Output the (x, y) coordinate of the center of the cell containing the given text.  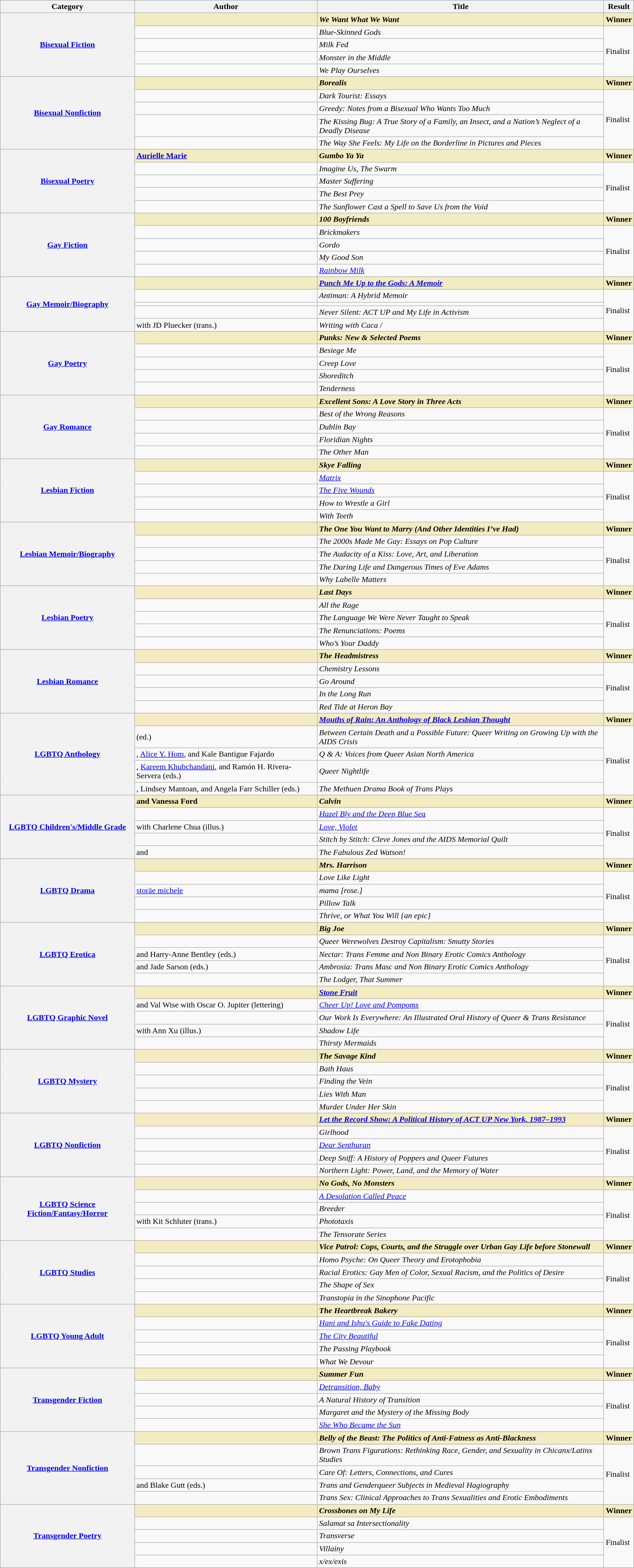
Aurielle Marie (226, 156)
Bisexual Nonfiction (68, 113)
Queer Nightlife (461, 771)
and Val Wise with Oscar O. Jupiter (lettering) (226, 1005)
Shoreditch (461, 376)
Category (68, 7)
LGBTQ Children's/Middle Grade (68, 827)
Salamat sa Intersectionality (461, 1523)
Vice Patrol: Cops, Courts, and the Struggle over Urban Gay Life before Stonewall (461, 1247)
Trans Sex: Clinical Approaches to Trans Sexualities and Erotic Embodiments (461, 1498)
Monster in the Middle (461, 58)
We Play Ourselves (461, 70)
and Harry-Anne Bentley (eds.) (226, 954)
The Methuen Drama Book of Trans Plays (461, 788)
A Natural History of Transition (461, 1400)
Transgender Nonfiction (68, 1468)
Queer Werewolves Destroy Capitalism: Smutty Stories (461, 941)
The Best Prey (461, 194)
The Audacity of a Kiss: Love, Art, and Liberation (461, 554)
Q & A: Voices from Queer Asian North America (461, 754)
mama [rose.] (461, 890)
The Other Man (461, 452)
, Alice Y. Hom, and Kale Bantigue Fajardo (226, 754)
Trans and Genderqueer Subjects in Medieval Hagiography (461, 1485)
Besiege Me (461, 350)
Title (461, 7)
Bisexual Poetry (68, 181)
Brickmakers (461, 232)
Punks: New & Selected Poems (461, 337)
Stitch by Stitch: Cleve Jones and the AIDS Memorial Quilt (461, 840)
The Kissing Bug: A True Story of a Family, an Insect, and a Nation’s Neglect of a Deadly Disease (461, 126)
Thrive, or What You Will {an epic} (461, 916)
Love Like Light (461, 878)
Matrix (461, 478)
Chemistry Lessons (461, 669)
No Gods, No Monsters (461, 1183)
Belly of the Beast: The Politics of Anti-Fatness as Anti-Blackness (461, 1438)
Phototaxis (461, 1221)
The Fabulous Zed Watson! (461, 852)
Go Around (461, 681)
The 2000s Made Me Gay: Essays on Pop Culture (461, 541)
Blue-Skinned Gods (461, 32)
Never Silent: ACT UP and My Life in Activism (461, 312)
Author (226, 7)
She Who Became the Sun (461, 1425)
Mouths of Rain: An Anthology of Black Lesbian Thought (461, 719)
Dark Tourist: Essays (461, 96)
LGBTQ Mystery (68, 1081)
A Desolation Called Peace (461, 1196)
with Ann Xu (illus.) (226, 1031)
The One You Want to Marry (And Other Identities I’ve Had) (461, 528)
Stone Fruit (461, 992)
, Kareem Khubchandani, and Ramón H. Rivera-Servera (eds.) (226, 771)
Gumbo Ya Ya (461, 156)
In the Long Run (461, 694)
Let the Record Show: A Political History of ACT UP New York, 1987–1993 (461, 1119)
Crossbones on My Life (461, 1510)
Dear Senthuran (461, 1145)
Finding the Vein (461, 1081)
Skye Falling (461, 465)
My Good Son (461, 258)
Our Work Is Everywhere: An Illustrated Oral History of Queer & Trans Resistance (461, 1018)
Big Joe (461, 928)
The Passing Playbook (461, 1349)
LGBTQ Erotica (68, 954)
Lesbian Fiction (68, 490)
Gay Poetry (68, 363)
The Language We Were Never Taught to Speak (461, 618)
What We Devour (461, 1361)
The Heartbreak Bakery (461, 1310)
Master Suffering (461, 181)
The Renunciations: Poems (461, 630)
Greedy: Notes from a Bisexual Who Wants Too Much (461, 108)
Brown Trans Figurations: Rethinking Race, Gender, and Sexuality in Chicanx/Latinx Studies (461, 1455)
Last Days (461, 592)
Calvin (461, 801)
x/ex/exis (461, 1561)
with Charlene Chua (illus.) (226, 827)
Love, Violet (461, 827)
Deep Sniff: A History of Poppers and Queer Futures (461, 1158)
Lesbian Romance (68, 681)
Murder Under Her Skin (461, 1107)
Shadow Life (461, 1031)
Best of the Wrong Reasons (461, 414)
Excellent Sons: A Love Story in Three Acts (461, 401)
Floridian Nights (461, 439)
The Headmistress (461, 656)
and Jade Sarson (eds.) (226, 967)
Detransition, Baby (461, 1387)
Breeder (461, 1209)
and Blake Gutt (eds.) (226, 1485)
Pillow Talk (461, 903)
Homo Psyche: On Queer Theory and Erotophobia (461, 1260)
Transgender Fiction (68, 1399)
Nectar: Trans Femme and Non Binary Erotic Comics Anthology (461, 954)
With Teeth (461, 516)
The Sunflower Cast a Spell to Save Us from the Void (461, 207)
Cheer Up! Love and Pompoms (461, 1005)
Summer Fun (461, 1374)
LGBTQ Science Fiction/Fantasy/Horror (68, 1208)
Hani and Ishu's Guide to Fake Dating (461, 1323)
Who’s Your Daddy (461, 643)
The Daring Life and Dangerous Times of Eve Adams (461, 567)
The Savage Kind (461, 1056)
Gay Romance (68, 427)
The Lodger, That Summer (461, 979)
Creep Love (461, 363)
Rainbow Milk (461, 270)
Transverse (461, 1536)
Lies With Man (461, 1094)
LGBTQ Studies (68, 1272)
All the Rage (461, 605)
Girlhood (461, 1132)
Gordo (461, 245)
with Kit Schluter (trans.) (226, 1221)
Transgender Poetry (68, 1536)
Why Labelle Matters (461, 580)
Margaret and the Mystery of the Missing Body (461, 1412)
Dublin Bay (461, 427)
Between Certain Death and a Possible Future: Queer Writing on Growing Up with the AIDS Crisis (461, 737)
(ed.) (226, 737)
Thirsty Mermaids (461, 1043)
LGBTQ Graphic Novel (68, 1018)
The City Beautiful (461, 1336)
Transtopia in the Sinophone Pacific (461, 1298)
Milk Fed (461, 45)
Result (619, 7)
Punch Me Up to the Gods: A Memoir (461, 283)
Writing with Caca / (461, 325)
LGBTQ Anthology (68, 754)
Gay Memoir/Biography (68, 304)
Red Tide at Heron Bay (461, 707)
Bath Haus (461, 1069)
with JD Pluecker (trans.) (226, 325)
Villainy (461, 1549)
How to Wrestle a Girl (461, 503)
and Vanessa Ford (226, 801)
Racial Erotics: Gay Men of Color, Sexual Racism, and the Politics of Desire (461, 1272)
The Shape of Sex (461, 1285)
Hazel Bly and the Deep Blue Sea (461, 814)
Borealis (461, 83)
storäe michele (226, 890)
Lesbian Memoir/Biography (68, 554)
, Lindsey Mantoan, and Angela Farr Schiller (eds.) (226, 788)
Lesbian Poetry (68, 618)
100 Boyfriends (461, 219)
Northern Light: Power, Land, and the Memory of Water (461, 1170)
Gay Fiction (68, 245)
Imagine Us, The Swarm (461, 168)
LGBTQ Drama (68, 890)
The Tensorate Series (461, 1234)
The Five Wounds (461, 490)
The Way She Feels: My Life on the Borderline in Pictures and Pieces (461, 143)
LGBTQ Nonfiction (68, 1145)
and (226, 852)
Ambrosia: Trans Masc and Non Binary Erotic Comics Anthology (461, 967)
Antiman: A Hybrid Memoir (461, 296)
LGBTQ Young Adult (68, 1336)
Mrs. Harrison (461, 865)
Tenderness (461, 389)
Bisexual Fiction (68, 45)
We Want What We Want (461, 19)
Care Of: Letters, Connections, and Cures (461, 1472)
